Determine the [X, Y] coordinate at the center of the cell enclosing the given text.  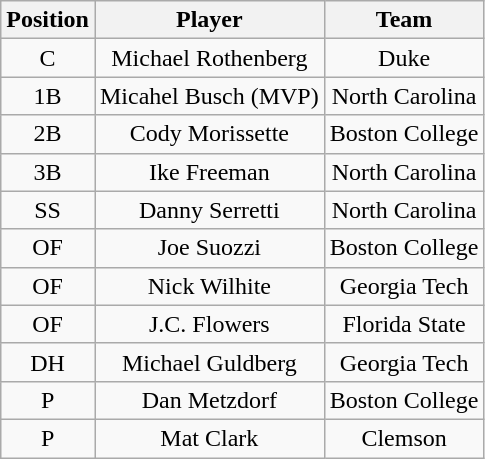
Player [209, 20]
3B [48, 172]
Duke [404, 58]
Dan Metzdorf [209, 400]
SS [48, 210]
Michael Rothenberg [209, 58]
Position [48, 20]
2B [48, 134]
Ike Freeman [209, 172]
Mat Clark [209, 438]
Team [404, 20]
1B [48, 96]
Danny Serretti [209, 210]
Micahel Busch (MVP) [209, 96]
Cody Morissette [209, 134]
J.C. Flowers [209, 324]
Nick Wilhite [209, 286]
Florida State [404, 324]
Joe Suozzi [209, 248]
Michael Guldberg [209, 362]
C [48, 58]
DH [48, 362]
Clemson [404, 438]
